Determine the [X, Y] coordinate at the center of the cell enclosing the given text.  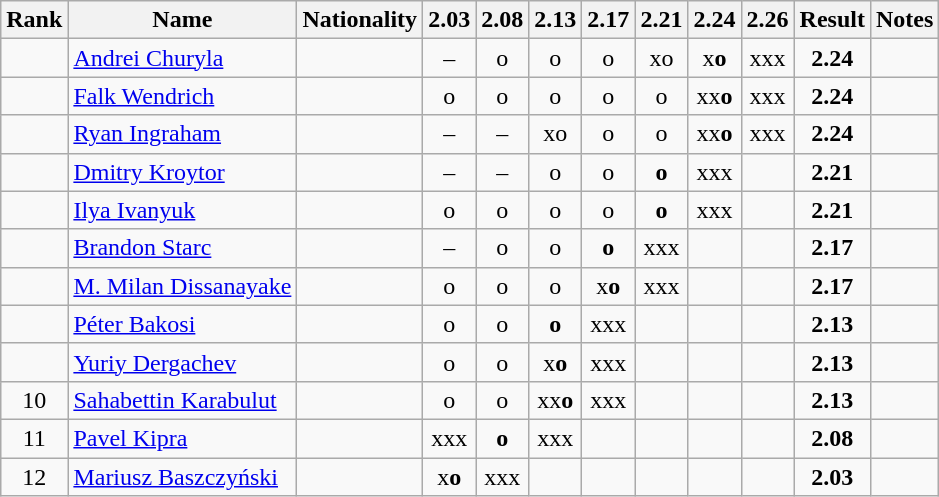
M. Milan Dissanayake [182, 286]
Brandon Starc [182, 248]
Ryan Ingraham [182, 134]
2.26 [768, 20]
Péter Bakosi [182, 324]
Andrei Churyla [182, 58]
Name [182, 20]
Pavel Kipra [182, 438]
Result [832, 20]
Dmitry Kroytor [182, 172]
Falk Wendrich [182, 96]
11 [34, 438]
10 [34, 400]
Rank [34, 20]
Sahabettin Karabulut [182, 400]
Nationality [360, 20]
Notes [904, 20]
12 [34, 477]
Yuriy Dergachev [182, 362]
Ilya Ivanyuk [182, 210]
Mariusz Baszczyński [182, 477]
